Return the (x, y) coordinate for the center point of the cell that contains the specified text.  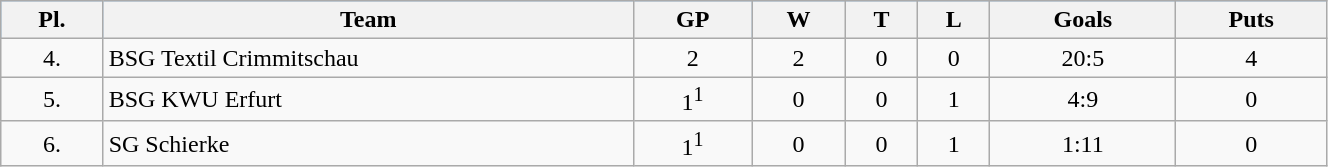
BSG KWU Erfurt (368, 100)
6. (52, 144)
Pl. (52, 20)
Goals (1083, 20)
GP (692, 20)
4 (1252, 58)
5. (52, 100)
4. (52, 58)
1:11 (1083, 144)
Puts (1252, 20)
T (881, 20)
20:5 (1083, 58)
Team (368, 20)
4:9 (1083, 100)
BSG Textil Crimmitschau (368, 58)
W (799, 20)
L (954, 20)
SG Schierke (368, 144)
